From the cell containing the given text, extract its center point as (X, Y) coordinate. 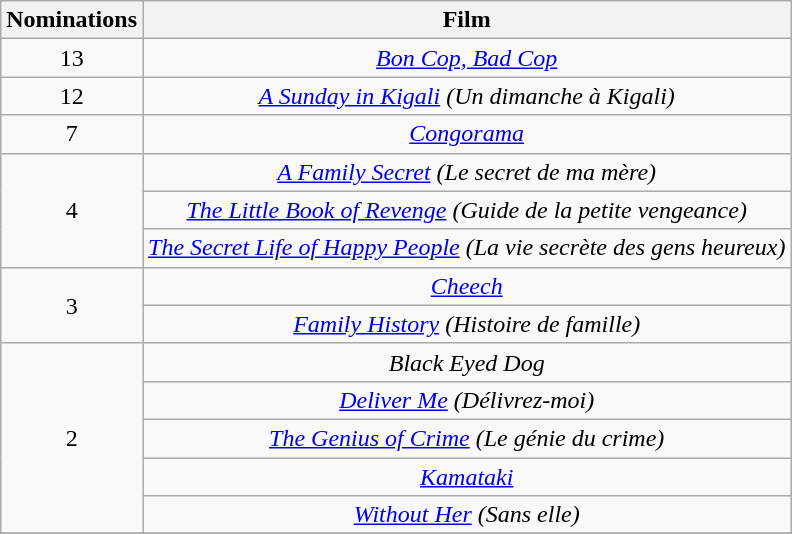
Bon Cop, Bad Cop (466, 58)
4 (72, 210)
2 (72, 438)
The Little Book of Revenge (Guide de la petite vengeance) (466, 210)
A Sunday in Kigali (Un dimanche à Kigali) (466, 96)
Deliver Me (Délivrez-moi) (466, 400)
Kamataki (466, 477)
A Family Secret (Le secret de ma mère) (466, 172)
Film (466, 20)
Black Eyed Dog (466, 362)
The Secret Life of Happy People (La vie secrète des gens heureux) (466, 248)
3 (72, 305)
13 (72, 58)
The Genius of Crime (Le génie du crime) (466, 438)
Cheech (466, 286)
7 (72, 134)
Congorama (466, 134)
Nominations (72, 20)
Without Her (Sans elle) (466, 515)
Family History (Histoire de famille) (466, 324)
12 (72, 96)
